Output the (x, y) coordinate of the center of the cell containing the given text.  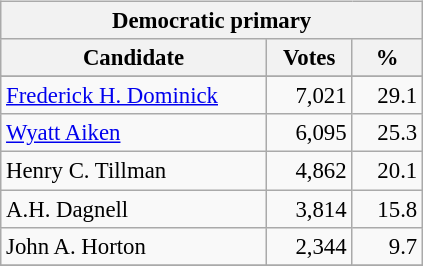
2,344 (309, 246)
20.1 (388, 171)
7,021 (309, 96)
Candidate (134, 58)
% (388, 58)
25.3 (388, 133)
6,095 (309, 133)
John A. Horton (134, 246)
Frederick H. Dominick (134, 96)
15.8 (388, 209)
Wyatt Aiken (134, 133)
Henry C. Tillman (134, 171)
Votes (309, 58)
3,814 (309, 209)
9.7 (388, 246)
4,862 (309, 171)
Democratic primary (212, 21)
A.H. Dagnell (134, 209)
29.1 (388, 96)
